Find where the given text appears and provide that cell's center as [X, Y] coordinate. 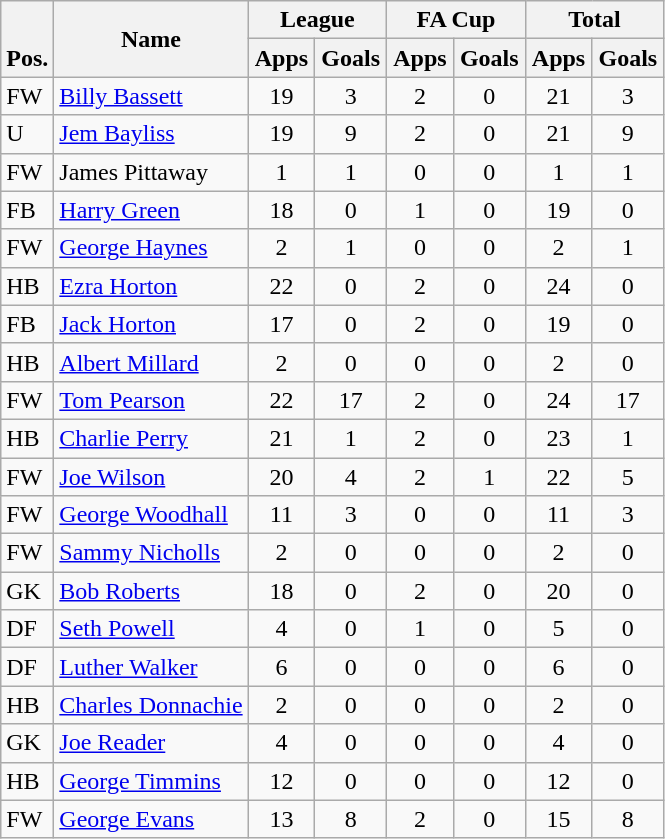
Name [151, 39]
Billy Bassett [151, 96]
Jack Horton [151, 324]
Jem Bayliss [151, 134]
23 [558, 438]
Ezra Horton [151, 286]
Luther Walker [151, 667]
Bob Roberts [151, 591]
FA Cup [456, 20]
James Pittaway [151, 172]
Albert Millard [151, 362]
Charles Donnachie [151, 705]
Joe Reader [151, 743]
Sammy Nicholls [151, 553]
League [318, 20]
George Haynes [151, 248]
Pos. [28, 39]
Charlie Perry [151, 438]
Total [594, 20]
George Woodhall [151, 515]
15 [558, 819]
Tom Pearson [151, 400]
George Timmins [151, 781]
Joe Wilson [151, 477]
13 [282, 819]
Seth Powell [151, 629]
U [28, 134]
George Evans [151, 819]
Harry Green [151, 210]
